Locate the cell with the specified text and output its [X, Y] center coordinate. 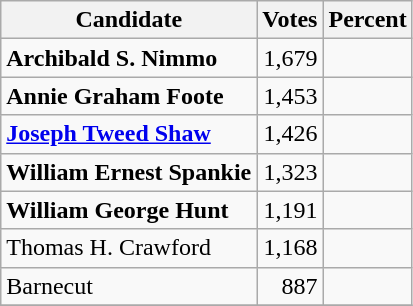
Votes [290, 20]
Thomas H. Crawford [129, 248]
Barnecut [129, 286]
887 [290, 286]
1,323 [290, 172]
Archibald S. Nimmo [129, 58]
Joseph Tweed Shaw [129, 134]
Candidate [129, 20]
1,168 [290, 248]
Annie Graham Foote [129, 96]
William Ernest Spankie [129, 172]
1,426 [290, 134]
1,453 [290, 96]
William George Hunt [129, 210]
1,679 [290, 58]
1,191 [290, 210]
Percent [368, 20]
